Scan for the cell matching the given text and deliver its [X, Y] coordinate at center. 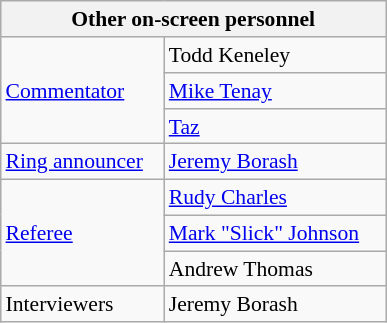
Andrew Thomas [275, 269]
Rudy Charles [275, 197]
Taz [275, 126]
Mark "Slick" Johnson [275, 233]
Commentator [82, 90]
Interviewers [82, 304]
Referee [82, 232]
Ring announcer [82, 162]
Mike Tenay [275, 91]
Other on-screen personnel [194, 19]
Todd Keneley [275, 55]
